Search for the cell housing the specified text and yield its [x, y] center coordinate. 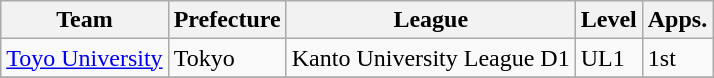
Toyo University [84, 58]
Level [608, 20]
Kanto University League D1 [430, 58]
League [430, 20]
Prefecture [227, 20]
Team [84, 20]
1st [677, 58]
Tokyo [227, 58]
UL1 [608, 58]
Apps. [677, 20]
